For the text-containing cell, return its midpoint in (x, y) coordinate format. 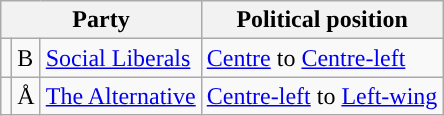
Social Liberals (120, 58)
The Alternative (120, 96)
Political position (322, 20)
B (26, 58)
Centre to Centre-left (322, 58)
Party (101, 20)
Centre-left to Left-wing (322, 96)
Å (26, 96)
